Identify which cell holds the provided text, then report its [X, Y] central coordinate. 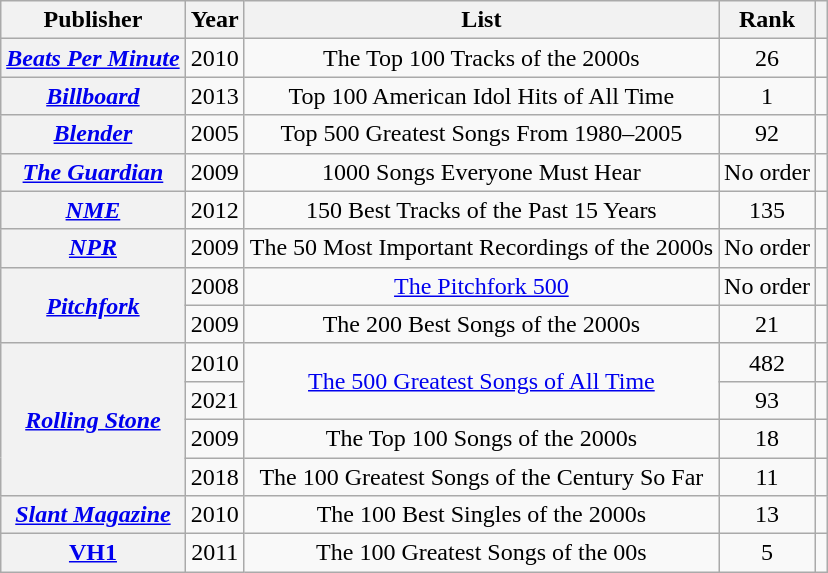
Rolling Stone [93, 419]
2013 [214, 96]
The 50 Most Important Recordings of the 2000s [481, 248]
The 100 Best Singles of the 2000s [481, 515]
Blender [93, 134]
List [481, 20]
2021 [214, 400]
NME [93, 210]
The Guardian [93, 172]
2012 [214, 210]
Pitchfork [93, 305]
Top 500 Greatest Songs From 1980–2005 [481, 134]
21 [768, 324]
2008 [214, 286]
The Pitchfork 500 [481, 286]
Beats Per Minute [93, 58]
The 100 Greatest Songs of the 00s [481, 553]
26 [768, 58]
Slant Magazine [93, 515]
The 200 Best Songs of the 2000s [481, 324]
5 [768, 553]
2011 [214, 553]
The Top 100 Songs of the 2000s [481, 438]
2005 [214, 134]
11 [768, 477]
93 [768, 400]
135 [768, 210]
2018 [214, 477]
Top 100 American Idol Hits of All Time [481, 96]
NPR [93, 248]
92 [768, 134]
1 [768, 96]
482 [768, 362]
The Top 100 Tracks of the 2000s [481, 58]
150 Best Tracks of the Past 15 Years [481, 210]
Billboard [93, 96]
Rank [768, 20]
VH1 [93, 553]
13 [768, 515]
18 [768, 438]
The 100 Greatest Songs of the Century So Far [481, 477]
1000 Songs Everyone Must Hear [481, 172]
The 500 Greatest Songs of All Time [481, 381]
Year [214, 20]
Publisher [93, 20]
